Provide the (X, Y) coordinate of the cell's center where the given text is located.  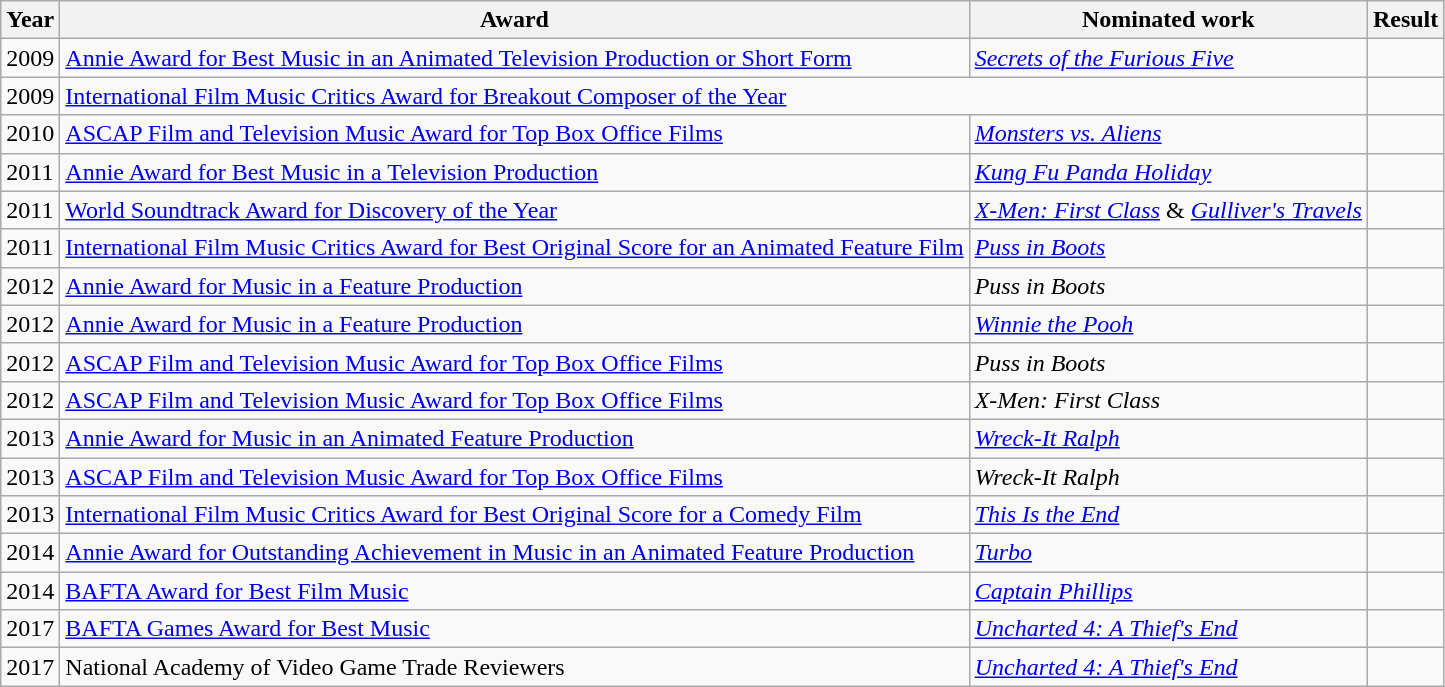
International Film Music Critics Award for Best Original Score for an Animated Feature Film (514, 248)
Award (514, 20)
This Is the End (1168, 515)
Nominated work (1168, 20)
X-Men: First Class (1168, 400)
National Academy of Video Game Trade Reviewers (514, 667)
Captain Phillips (1168, 591)
BAFTA Games Award for Best Music (514, 629)
International Film Music Critics Award for Best Original Score for a Comedy Film (514, 515)
2010 (30, 134)
Winnie the Pooh (1168, 324)
Result (1405, 20)
Annie Award for Outstanding Achievement in Music in an Animated Feature Production (514, 553)
Year (30, 20)
Annie Award for Best Music in an Animated Television Production or Short Form (514, 58)
X-Men: First Class & Gulliver's Travels (1168, 210)
World Soundtrack Award for Discovery of the Year (514, 210)
Annie Award for Music in an Animated Feature Production (514, 438)
Kung Fu Panda Holiday (1168, 172)
Monsters vs. Aliens (1168, 134)
Secrets of the Furious Five (1168, 58)
BAFTA Award for Best Film Music (514, 591)
Annie Award for Best Music in a Television Production (514, 172)
Turbo (1168, 553)
International Film Music Critics Award for Breakout Composer of the Year (714, 96)
